Output the (X, Y) coordinate of the center of the cell containing the given text.  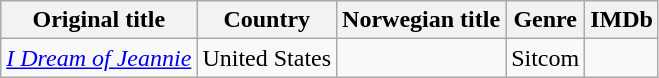
United States (267, 58)
Norwegian title (422, 20)
Sitcom (546, 58)
I Dream of Jeannie (99, 58)
Country (267, 20)
Genre (546, 20)
Original title (99, 20)
IMDb (622, 20)
